Extract the [X, Y] coordinate from the center of the cell holding the provided text.  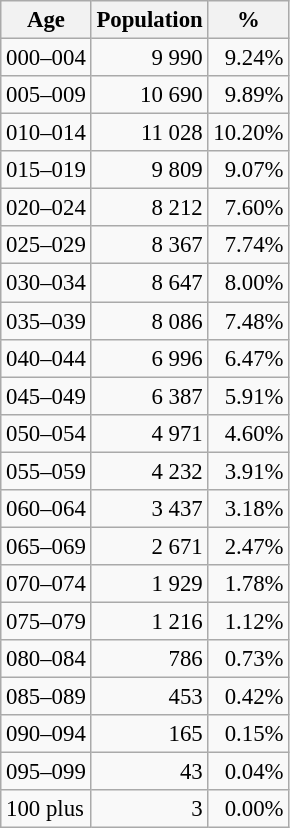
065–069 [46, 546]
0.04% [248, 772]
0.73% [248, 659]
10.20% [248, 133]
090–094 [46, 734]
085–089 [46, 697]
8 367 [150, 245]
040–044 [46, 358]
6 387 [150, 396]
015–019 [46, 170]
Age [46, 20]
8 212 [150, 208]
025–029 [46, 245]
3 437 [150, 509]
8 647 [150, 283]
3 [150, 809]
020–024 [46, 208]
9 809 [150, 170]
070–074 [46, 584]
075–079 [46, 621]
3.18% [248, 509]
43 [150, 772]
0.00% [248, 809]
7.60% [248, 208]
1 929 [150, 584]
055–059 [46, 471]
1 216 [150, 621]
8 086 [150, 321]
010–014 [46, 133]
080–084 [46, 659]
5.91% [248, 396]
000–004 [46, 58]
786 [150, 659]
11 028 [150, 133]
9.89% [248, 95]
100 plus [46, 809]
050–054 [46, 433]
8.00% [248, 283]
10 690 [150, 95]
4 971 [150, 433]
2.47% [248, 546]
4 232 [150, 471]
9 990 [150, 58]
9.07% [248, 170]
% [248, 20]
1.78% [248, 584]
3.91% [248, 471]
453 [150, 697]
Population [150, 20]
2 671 [150, 546]
035–039 [46, 321]
005–009 [46, 95]
7.74% [248, 245]
030–034 [46, 283]
6 996 [150, 358]
0.15% [248, 734]
060–064 [46, 509]
045–049 [46, 396]
4.60% [248, 433]
7.48% [248, 321]
6.47% [248, 358]
9.24% [248, 58]
1.12% [248, 621]
165 [150, 734]
0.42% [248, 697]
095–099 [46, 772]
